Locate the cell with the specified text and output its (x, y) center coordinate. 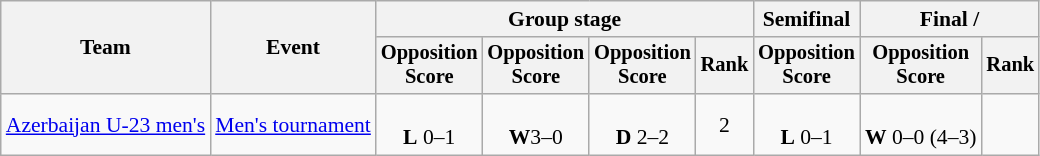
W3–0 (536, 124)
Event (293, 48)
Azerbaijan U-23 men's (106, 124)
D 2–2 (642, 124)
Men's tournament (293, 124)
Semifinal (806, 19)
2 (725, 124)
Team (106, 48)
Group stage (564, 19)
W 0–0 (4–3) (921, 124)
Final / (950, 19)
